Return the (X, Y) coordinate for the center point of the cell that contains the specified text.  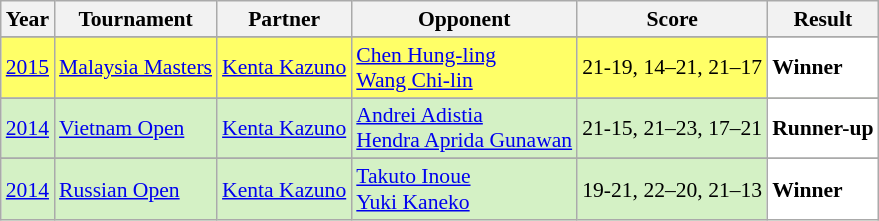
21-19, 14–21, 21–17 (672, 68)
19-21, 22–20, 21–13 (672, 190)
Result (822, 19)
2015 (28, 68)
Chen Hung-ling Wang Chi-lin (464, 68)
Malaysia Masters (136, 68)
Opponent (464, 19)
21-15, 21–23, 17–21 (672, 128)
Takuto Inoue Yuki Kaneko (464, 190)
Year (28, 19)
Runner-up (822, 128)
Tournament (136, 19)
Andrei Adistia Hendra Aprida Gunawan (464, 128)
Partner (284, 19)
Vietnam Open (136, 128)
Russian Open (136, 190)
Score (672, 19)
